From the cell containing the given text, extract its center point as [x, y] coordinate. 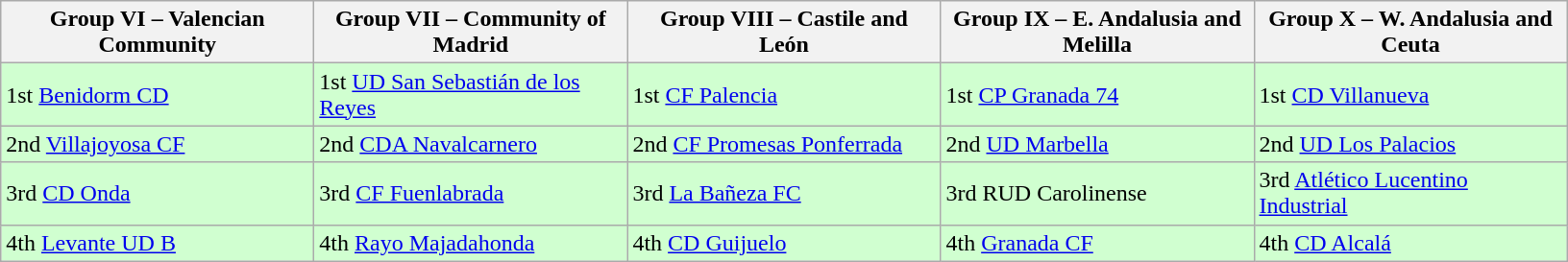
1st Benidorm CD [158, 94]
4th CD Alcalá [1410, 243]
3rd CF Fuenlabrada [471, 194]
Group VI – Valencian Community [158, 33]
1st CP Granada 74 [1097, 94]
2nd UD Los Palacios [1410, 144]
2nd UD Marbella [1097, 144]
4th Levante UD B [158, 243]
Group VII – Community of Madrid [471, 33]
Group IX – E. Andalusia and Melilla [1097, 33]
4th Granada CF [1097, 243]
2nd Villajoyosa CF [158, 144]
3rd Atlético Lucentino Industrial [1410, 194]
2nd CF Promesas Ponferrada [784, 144]
1st CF Palencia [784, 94]
4th Rayo Majadahonda [471, 243]
Group VIII – Castile and León [784, 33]
3rd CD Onda [158, 194]
1st CD Villanueva [1410, 94]
3rd La Bañeza FC [784, 194]
1st UD San Sebastián de los Reyes [471, 94]
3rd RUD Carolinense [1097, 194]
2nd CDA Navalcarnero [471, 144]
Group X – W. Andalusia and Ceuta [1410, 33]
4th CD Guijuelo [784, 243]
